Return the (X, Y) coordinate for the center point of the cell that contains the specified text.  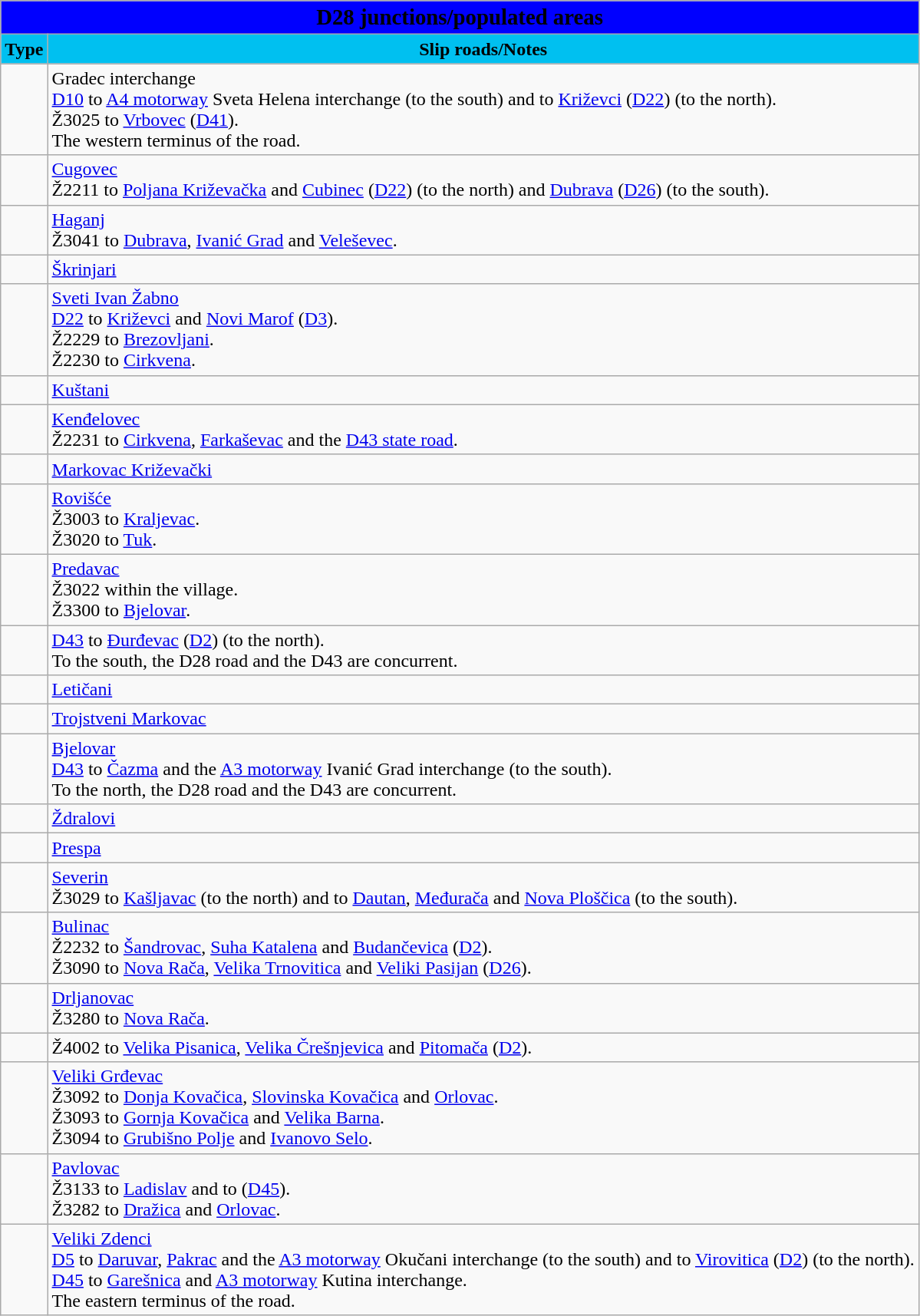
Bjelovar D43 to Čazma and the A3 motorway Ivanić Grad interchange (to the south).To the north, the D28 road and the D43 are concurrent. (483, 769)
CugovecŽ2211 to Poljana Križevačka and Cubinec (D22) (to the north) and Dubrava (D26) (to the south). (483, 180)
Slip roads/Notes (483, 49)
Sveti Ivan Žabno D22 to Križevci and Novi Marof (D3).Ž2229 to Brezovljani.Ž2230 to Cirkvena. (483, 330)
Ž4002 to Velika Pisanica, Velika Črešnjevica and Pitomača (D2). (483, 1047)
D43 to Đurđevac (D2) (to the north).To the south, the D28 road and the D43 are concurrent. (483, 649)
RovišćeŽ3003 to Kraljevac.Ž3020 to Tuk. (483, 519)
Markovac Križevački (483, 469)
Trojstveni Markovac (483, 719)
D28 junctions/populated areas (460, 18)
HaganjŽ3041 to Dubrava, Ivanić Grad and Veleševec. (483, 230)
PredavacŽ3022 within the village.Ž3300 to Bjelovar. (483, 589)
Škrinjari (483, 269)
Letičani (483, 690)
BulinacŽ2232 to Šandrovac, Suha Katalena and Budančevica (D2).Ž3090 to Nova Rača, Velika Trnovitica and Veliki Pasijan (D26). (483, 948)
Kuštani (483, 390)
Prespa (483, 848)
DrljanovacŽ3280 to Nova Rača. (483, 1008)
PavlovacŽ3133 to Ladislav and to (D45).Ž3282 to Dražica and Orlovac. (483, 1189)
KenđelovecŽ2231 to Cirkvena, Farkaševac and the D43 state road. (483, 430)
SeverinŽ3029 to Kašljavac (to the north) and to Dautan, Međurača and Nova Ploščica (to the south). (483, 887)
Ždralovi (483, 819)
Type (25, 49)
